Search for the cell housing the specified text and yield its [x, y] center coordinate. 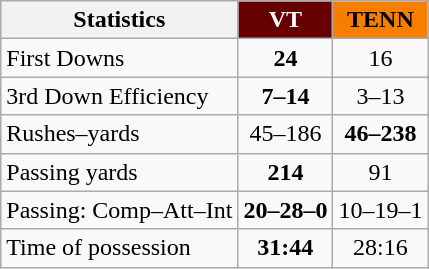
First Downs [120, 58]
Passing yards [120, 172]
24 [286, 58]
7–14 [286, 96]
16 [380, 58]
20–28–0 [286, 210]
46–238 [380, 134]
TENN [380, 20]
Statistics [120, 20]
Rushes–yards [120, 134]
Time of possession [120, 248]
214 [286, 172]
31:44 [286, 248]
91 [380, 172]
3rd Down Efficiency [120, 96]
VT [286, 20]
10–19–1 [380, 210]
45–186 [286, 134]
3–13 [380, 96]
Passing: Comp–Att–Int [120, 210]
28:16 [380, 248]
